Extract the (X, Y) coordinate from the center of the cell holding the provided text.  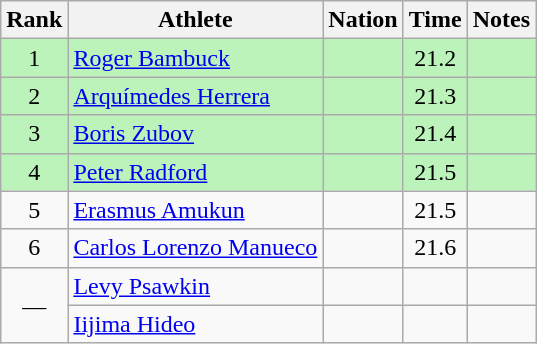
Roger Bambuck (196, 58)
Iijima Hideo (196, 324)
1 (34, 58)
4 (34, 172)
21.2 (435, 58)
6 (34, 248)
Peter Radford (196, 172)
Time (435, 20)
2 (34, 96)
3 (34, 134)
Nation (363, 20)
21.3 (435, 96)
Erasmus Amukun (196, 210)
Levy Psawkin (196, 286)
21.6 (435, 248)
Arquímedes Herrera (196, 96)
5 (34, 210)
Athlete (196, 20)
Carlos Lorenzo Manueco (196, 248)
Rank (34, 20)
Notes (501, 20)
Boris Zubov (196, 134)
21.4 (435, 134)
— (34, 305)
